Locate the cell with the specified text and output its (X, Y) center coordinate. 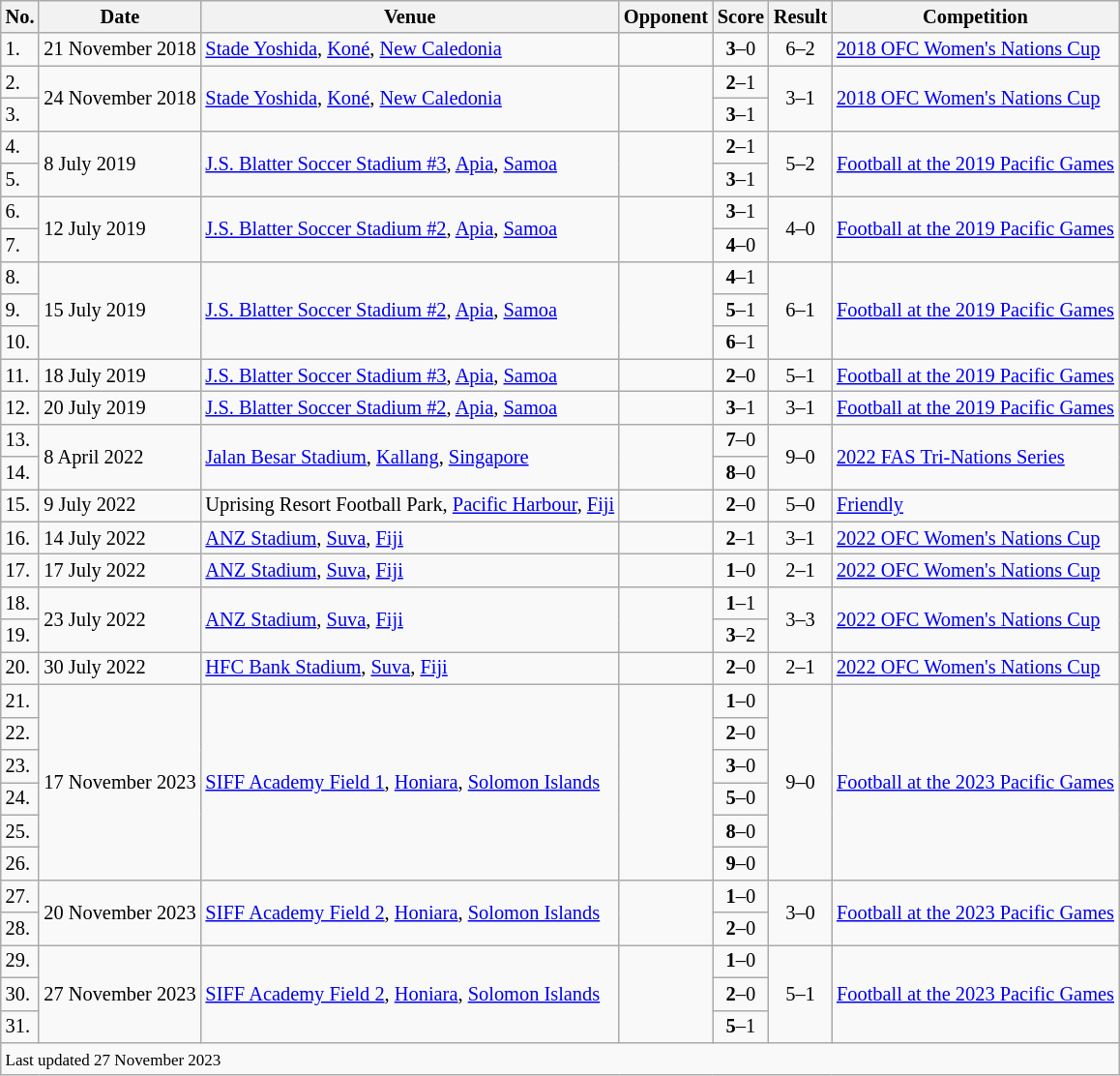
14 July 2022 (120, 538)
3–2 (741, 636)
3. (20, 114)
28. (20, 929)
30. (20, 994)
8. (20, 278)
24. (20, 798)
15 July 2019 (120, 310)
Result (801, 16)
6. (20, 212)
24 November 2018 (120, 99)
25. (20, 831)
21 November 2018 (120, 49)
20. (20, 668)
7. (20, 245)
21. (20, 701)
5. (20, 180)
Jalan Besar Stadium, Kallang, Singapore (410, 457)
1. (20, 49)
15. (20, 505)
5–2 (801, 163)
17 July 2022 (120, 570)
11. (20, 375)
20 November 2023 (120, 912)
23 July 2022 (120, 619)
1–1 (741, 603)
10. (20, 343)
18 July 2019 (120, 375)
27 November 2023 (120, 993)
4. (20, 147)
No. (20, 16)
7–0 (741, 440)
2. (20, 82)
18. (20, 603)
19. (20, 636)
8 July 2019 (120, 163)
Uprising Resort Football Park, Pacific Harbour, Fiji (410, 505)
Competition (975, 16)
2022 FAS Tri-Nations Series (975, 457)
29. (20, 961)
26. (20, 863)
Friendly (975, 505)
HFC Bank Stadium, Suva, Fiji (410, 668)
8 April 2022 (120, 457)
17. (20, 570)
Date (120, 16)
13. (20, 440)
Last updated 27 November 2023 (560, 1059)
Venue (410, 16)
SIFF Academy Field 1, Honiara, Solomon Islands (410, 782)
23. (20, 765)
12 July 2019 (120, 228)
22. (20, 733)
Opponent (665, 16)
27. (20, 896)
17 November 2023 (120, 782)
6–2 (801, 49)
31. (20, 1027)
12. (20, 407)
Score (741, 16)
9 July 2022 (120, 505)
14. (20, 473)
4–1 (741, 278)
9. (20, 310)
20 July 2019 (120, 407)
3–3 (801, 619)
30 July 2022 (120, 668)
16. (20, 538)
